Search for the cell housing the specified text and yield its [x, y] center coordinate. 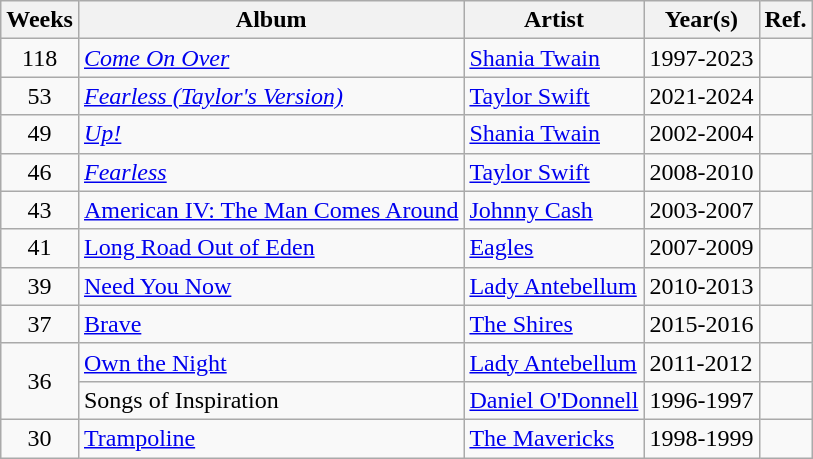
2011-2012 [702, 362]
2002-2004 [702, 134]
Ref. [786, 20]
American IV: The Man Comes Around [270, 210]
43 [40, 210]
46 [40, 172]
2021-2024 [702, 96]
37 [40, 324]
53 [40, 96]
Album [270, 20]
Fearless (Taylor's Version) [270, 96]
Long Road Out of Eden [270, 248]
Come On Over [270, 58]
Fearless [270, 172]
Weeks [40, 20]
The Shires [554, 324]
The Mavericks [554, 438]
Daniel O'Donnell [554, 400]
1998-1999 [702, 438]
1997-2023 [702, 58]
Trampoline [270, 438]
Brave [270, 324]
Year(s) [702, 20]
41 [40, 248]
Up! [270, 134]
Need You Now [270, 286]
2008-2010 [702, 172]
118 [40, 58]
Own the Night [270, 362]
1996-1997 [702, 400]
36 [40, 381]
39 [40, 286]
2010-2013 [702, 286]
2003-2007 [702, 210]
Artist [554, 20]
30 [40, 438]
2007-2009 [702, 248]
Eagles [554, 248]
Johnny Cash [554, 210]
49 [40, 134]
2015-2016 [702, 324]
Songs of Inspiration [270, 400]
